Detect which cell encompasses the target text, then output its (X, Y) center coordinate. 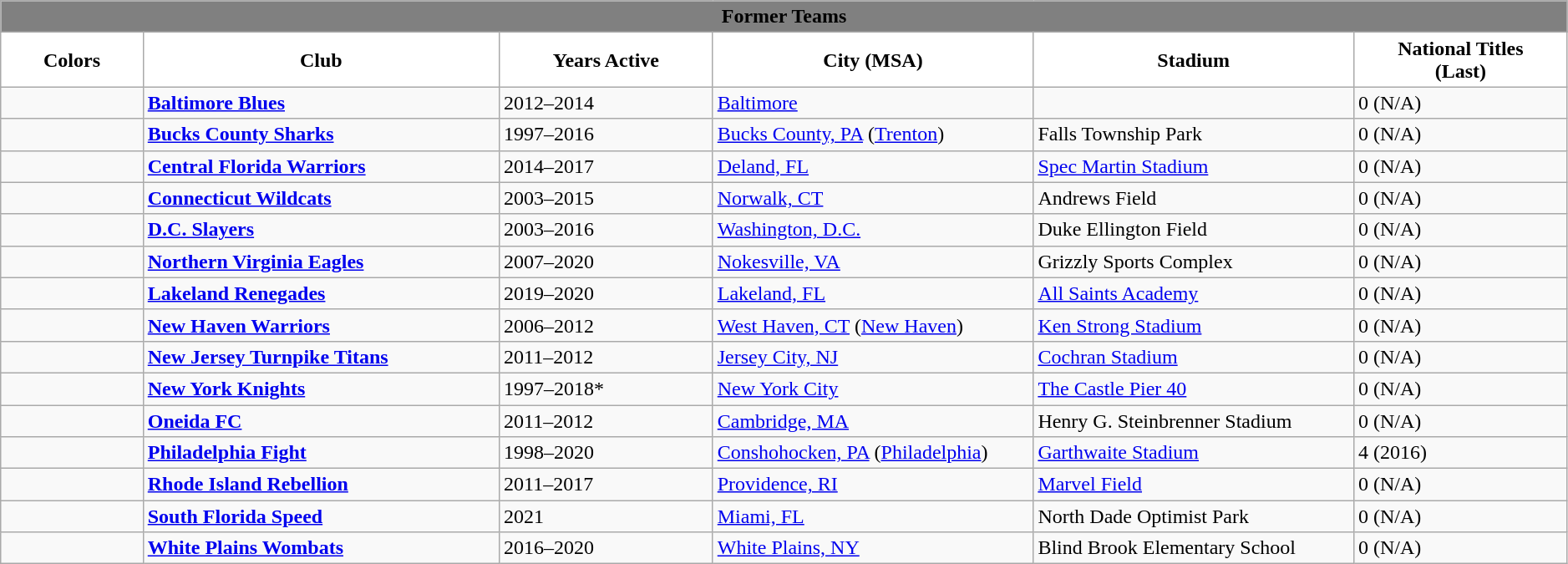
Ken Strong Stadium (1194, 325)
D.C. Slayers (321, 230)
Former Teams (784, 17)
Years Active (606, 60)
Nokesville, VA (873, 262)
White Plains Wombats (321, 548)
Lakeland Renegades (321, 293)
Jersey City, NJ (873, 357)
All Saints Academy (1194, 293)
Baltimore (873, 103)
New Jersey Turnpike Titans (321, 357)
Colors (72, 60)
Conshohocken, PA (Philadelphia) (873, 453)
2006–2012 (606, 325)
4 (2016) (1460, 453)
2019–2020 (606, 293)
New York Knights (321, 389)
West Haven, CT (New Haven) (873, 325)
New York City (873, 389)
Grizzly Sports Complex (1194, 262)
Miami, FL (873, 516)
Falls Township Park (1194, 135)
1997–2016 (606, 135)
Bucks County Sharks (321, 135)
The Castle Pier 40 (1194, 389)
New Haven Warriors (321, 325)
2021 (606, 516)
North Dade Optimist Park (1194, 516)
Northern Virginia Eagles (321, 262)
Providence, RI (873, 485)
Cambridge, MA (873, 420)
1997–2018* (606, 389)
2003–2015 (606, 198)
2016–2020 (606, 548)
2003–2016 (606, 230)
Washington, D.C. (873, 230)
2012–2014 (606, 103)
South Florida Speed (321, 516)
Rhode Island Rebellion (321, 485)
Garthwaite Stadium (1194, 453)
Philadelphia Fight (321, 453)
Duke Ellington Field (1194, 230)
Cochran Stadium (1194, 357)
2011–2017 (606, 485)
Spec Martin Stadium (1194, 166)
White Plains, NY (873, 548)
Stadium (1194, 60)
2014–2017 (606, 166)
1998–2020 (606, 453)
Central Florida Warriors (321, 166)
Blind Brook Elementary School (1194, 548)
Henry G. Steinbrenner Stadium (1194, 420)
Deland, FL (873, 166)
National Titles(Last) (1460, 60)
Connecticut Wildcats (321, 198)
Oneida FC (321, 420)
Norwalk, CT (873, 198)
2007–2020 (606, 262)
Baltimore Blues (321, 103)
Bucks County, PA (Trenton) (873, 135)
City (MSA) (873, 60)
Marvel Field (1194, 485)
Club (321, 60)
Andrews Field (1194, 198)
Lakeland, FL (873, 293)
